Scan for the cell matching the given text and deliver its [x, y] coordinate at center. 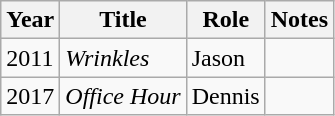
2011 [30, 58]
Dennis [226, 96]
Year [30, 20]
Office Hour [123, 96]
2017 [30, 96]
Jason [226, 58]
Notes [299, 20]
Title [123, 20]
Role [226, 20]
Wrinkles [123, 58]
